Determine the [X, Y] coordinate at the center of the cell enclosing the given text.  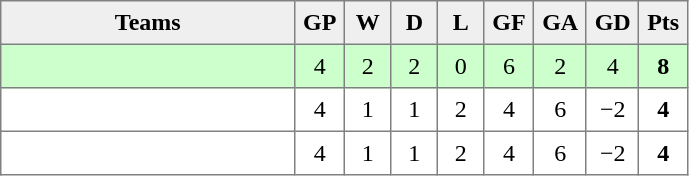
GP [320, 23]
8 [663, 66]
Pts [663, 23]
GA [560, 23]
Teams [148, 23]
W [368, 23]
L [461, 23]
D [414, 23]
GD [612, 23]
0 [461, 66]
GF [509, 23]
